Detect which cell encompasses the target text, then output its [X, Y] center coordinate. 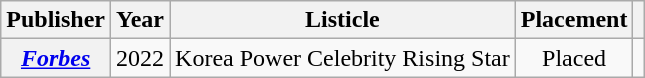
Listicle [343, 20]
Year [140, 20]
Publisher [56, 20]
2022 [140, 58]
Placed [574, 58]
Korea Power Celebrity Rising Star [343, 58]
Forbes [56, 58]
Placement [574, 20]
